For the text-containing cell, return its midpoint in [x, y] coordinate format. 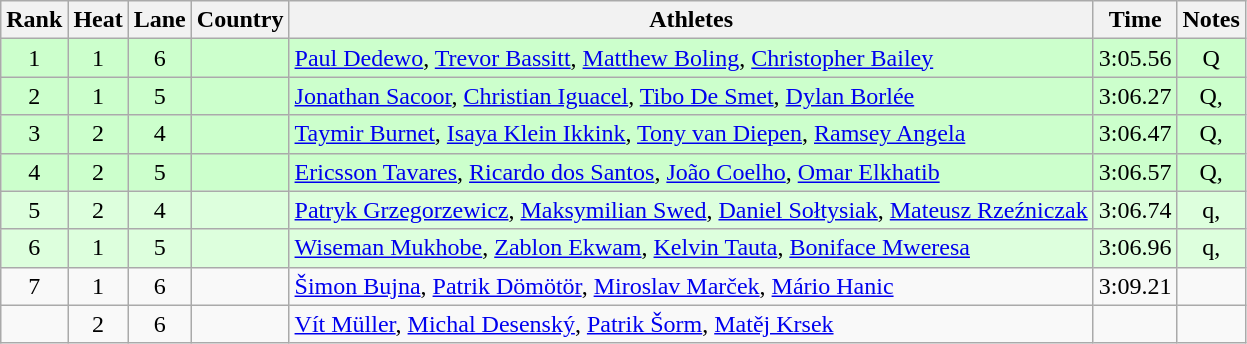
Q [1211, 58]
3:06.96 [1135, 248]
3:05.56 [1135, 58]
Ericsson Tavares, Ricardo dos Santos, João Coelho, Omar Elkhatib [691, 172]
Patryk Grzegorzewicz, Maksymilian Swed, Daniel Sołtysiak, Mateusz Rzeźniczak [691, 210]
Taymir Burnet, Isaya Klein Ikkink, Tony van Diepen, Ramsey Angela [691, 134]
Šimon Bujna, Patrik Dömötör, Miroslav Marček, Mário Hanic [691, 286]
3:06.47 [1135, 134]
7 [34, 286]
Rank [34, 20]
3 [34, 134]
Athletes [691, 20]
3:09.21 [1135, 286]
Country [240, 20]
3:06.27 [1135, 96]
3:06.74 [1135, 210]
Vít Müller, Michal Desenský, Patrik Šorm, Matěj Krsek [691, 324]
Lane [160, 20]
Jonathan Sacoor, Christian Iguacel, Tibo De Smet, Dylan Borlée [691, 96]
Wiseman Mukhobe, Zablon Ekwam, Kelvin Tauta, Boniface Mweresa [691, 248]
3:06.57 [1135, 172]
Time [1135, 20]
Paul Dedewo, Trevor Bassitt, Matthew Boling, Christopher Bailey [691, 58]
Heat [98, 20]
Notes [1211, 20]
